Capture the cell that displays the provided text and extract its [X, Y] central coordinate. 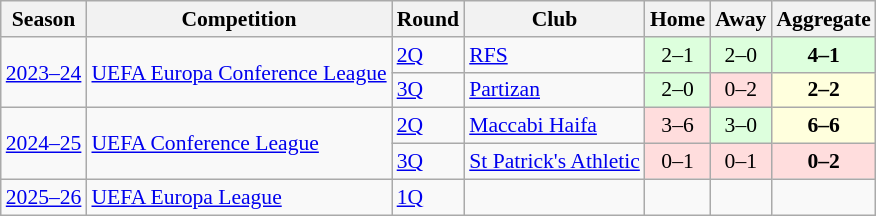
2–2 [823, 90]
RFS [554, 55]
2–1 [678, 55]
Home [678, 19]
4–1 [823, 55]
Maccabi Haifa [554, 126]
Partizan [554, 90]
3–0 [740, 126]
6–6 [823, 126]
Club [554, 19]
UEFA Europa Conference League [238, 72]
Season [44, 19]
Away [740, 19]
2023–24 [44, 72]
UEFA Conference League [238, 144]
St Patrick's Athletic [554, 162]
Competition [238, 19]
2024–25 [44, 144]
1Q [428, 197]
Round [428, 19]
Aggregate [823, 19]
UEFA Europa League [238, 197]
2025–26 [44, 197]
3–6 [678, 126]
